Scan for the cell matching the given text and deliver its [x, y] coordinate at center. 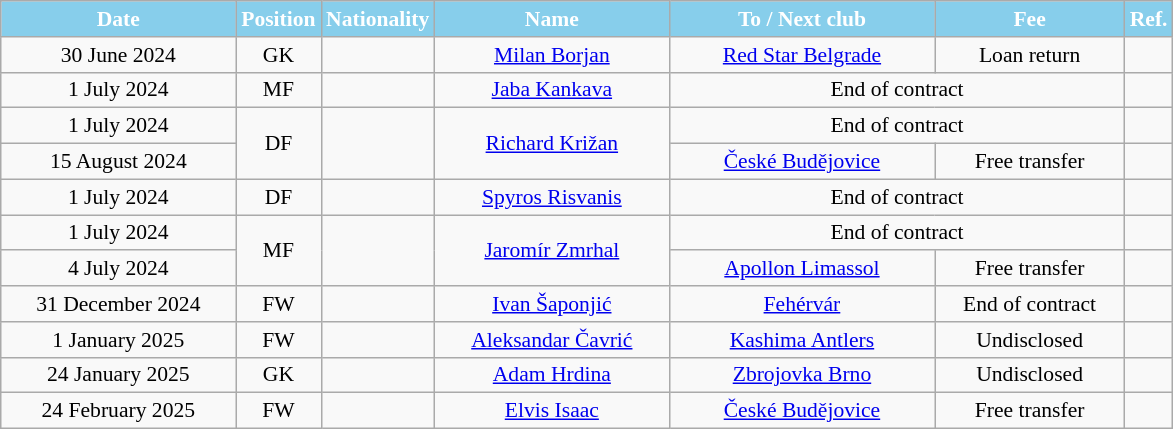
31 December 2024 [118, 304]
24 February 2025 [118, 411]
Apollon Limassol [802, 269]
Aleksandar Čavrić [552, 340]
Red Star Belgrade [802, 55]
Date [118, 19]
To / Next club [802, 19]
Ref. [1149, 19]
Name [552, 19]
Zbrojovka Brno [802, 375]
15 August 2024 [118, 162]
Spyros Risvanis [552, 197]
Elvis Isaac [552, 411]
Nationality [378, 19]
30 June 2024 [118, 55]
Fehérvár [802, 304]
Loan return [1030, 55]
Ivan Šaponjić [552, 304]
24 January 2025 [118, 375]
4 July 2024 [118, 269]
Milan Borjan [552, 55]
Jaromír Zmrhal [552, 250]
Position [278, 19]
Kashima Antlers [802, 340]
Jaba Kankava [552, 90]
Fee [1030, 19]
Richard Križan [552, 144]
1 January 2025 [118, 340]
Adam Hrdina [552, 375]
